Return the [X, Y] coordinate for the center point of the cell that contains the specified text.  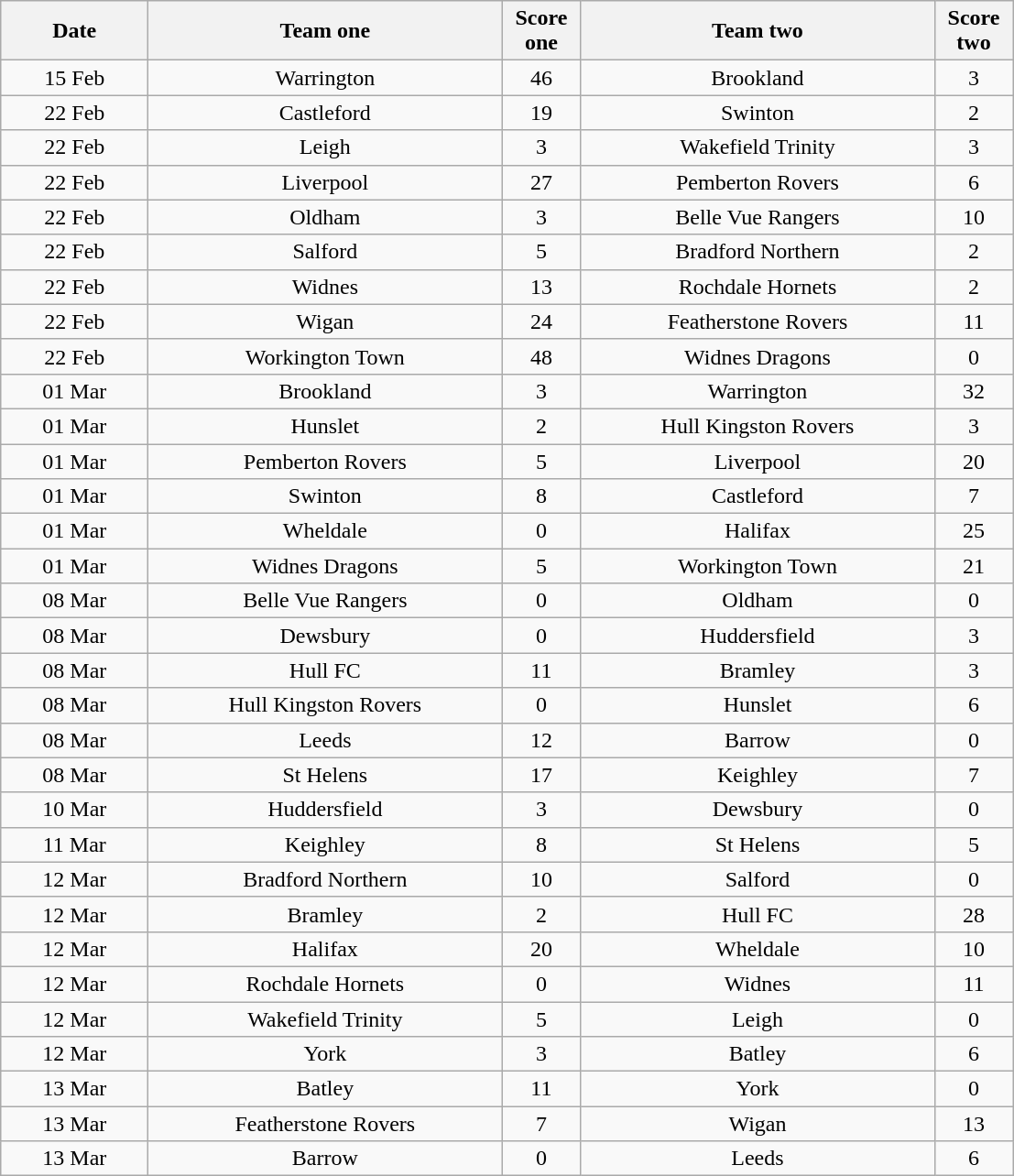
Score one [541, 31]
32 [974, 391]
12 [541, 740]
Score two [974, 31]
Team two [758, 31]
15 Feb [75, 78]
21 [974, 566]
24 [541, 321]
11 Mar [75, 844]
19 [541, 113]
10 Mar [75, 810]
28 [974, 914]
Team one [325, 31]
17 [541, 775]
27 [541, 182]
25 [974, 531]
48 [541, 356]
46 [541, 78]
Date [75, 31]
